Provide the (x, y) coordinate of the cell's center where the given text is located.  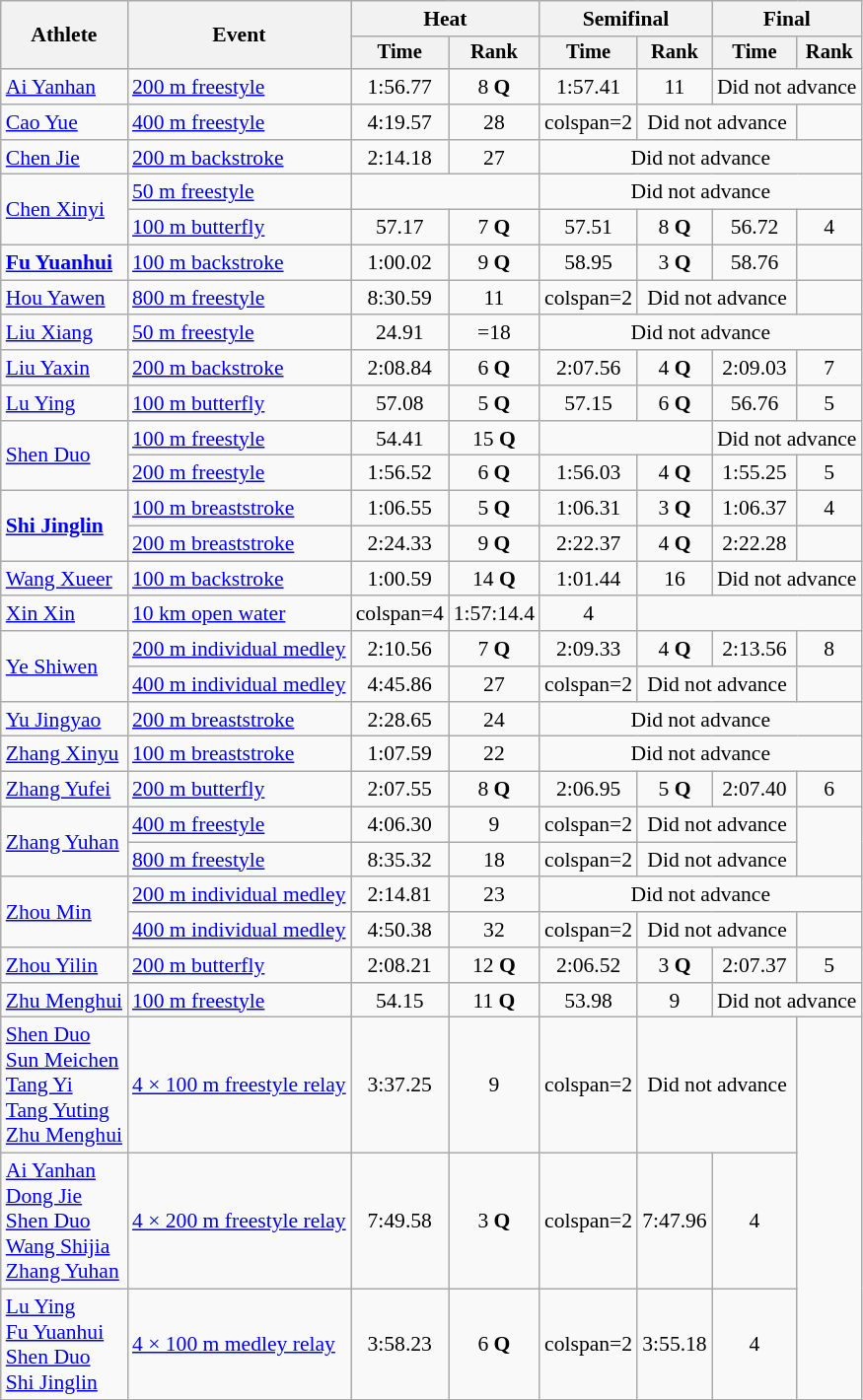
2:07.40 (755, 790)
Lu Ying (64, 403)
1:56.77 (400, 87)
Ai Yanhan (64, 87)
4:45.86 (400, 684)
57.08 (400, 403)
6 (828, 790)
Ai YanhanDong JieShen DuoWang ShijiaZhang Yuhan (64, 1222)
Chen Xinyi (64, 209)
2:22.28 (755, 544)
Zhang Xinyu (64, 754)
2:24.33 (400, 544)
8:30.59 (400, 298)
4:50.38 (400, 930)
Fu Yuanhui (64, 263)
58.95 (588, 263)
1:57:14.4 (494, 614)
2:28.65 (400, 720)
4 × 100 m freestyle relay (239, 1085)
56.76 (755, 403)
1:06.55 (400, 509)
Ye Shiwen (64, 666)
1:57.41 (588, 87)
8 (828, 649)
7 (828, 368)
22 (494, 754)
2:10.56 (400, 649)
2:13.56 (755, 649)
54.41 (400, 439)
Shi Jinglin (64, 526)
Athlete (64, 35)
7:47.96 (675, 1222)
Event (239, 35)
1:56.03 (588, 473)
Zhu Menghui (64, 1001)
15 Q (494, 439)
Zhou Yilin (64, 965)
1:06.37 (755, 509)
2:07.55 (400, 790)
Liu Yaxin (64, 368)
11 Q (494, 1001)
Xin Xin (64, 614)
Heat (446, 19)
10 km open water (239, 614)
3:55.18 (675, 1345)
2:09.03 (755, 368)
57.17 (400, 228)
Wang Xueer (64, 579)
1:00.59 (400, 579)
colspan=4 (400, 614)
1:07.59 (400, 754)
18 (494, 860)
Zhou Min (64, 913)
Chen Jie (64, 158)
4 × 100 m medley relay (239, 1345)
1:56.52 (400, 473)
53.98 (588, 1001)
12 Q (494, 965)
57.15 (588, 403)
Shen DuoSun MeichenTang YiTang YutingZhu Menghui (64, 1085)
1:01.44 (588, 579)
1:06.31 (588, 509)
2:06.95 (588, 790)
Final (787, 19)
24.91 (400, 333)
4:19.57 (400, 122)
Hou Yawen (64, 298)
2:22.37 (588, 544)
56.72 (755, 228)
7:49.58 (400, 1222)
3:37.25 (400, 1085)
Zhang Yuhan (64, 842)
28 (494, 122)
4:06.30 (400, 825)
Lu YingFu YuanhuiShen DuoShi Jinglin (64, 1345)
=18 (494, 333)
23 (494, 895)
16 (675, 579)
57.51 (588, 228)
2:06.52 (588, 965)
2:07.37 (755, 965)
32 (494, 930)
2:08.84 (400, 368)
54.15 (400, 1001)
1:00.02 (400, 263)
Zhang Yufei (64, 790)
Semifinal (625, 19)
1:55.25 (755, 473)
4 × 200 m freestyle relay (239, 1222)
24 (494, 720)
2:14.81 (400, 895)
2:09.33 (588, 649)
14 Q (494, 579)
2:08.21 (400, 965)
2:14.18 (400, 158)
58.76 (755, 263)
Shen Duo (64, 455)
8:35.32 (400, 860)
Liu Xiang (64, 333)
Cao Yue (64, 122)
2:07.56 (588, 368)
Yu Jingyao (64, 720)
3:58.23 (400, 1345)
